Provide the (X, Y) coordinate of the cell's center where the given text is located.  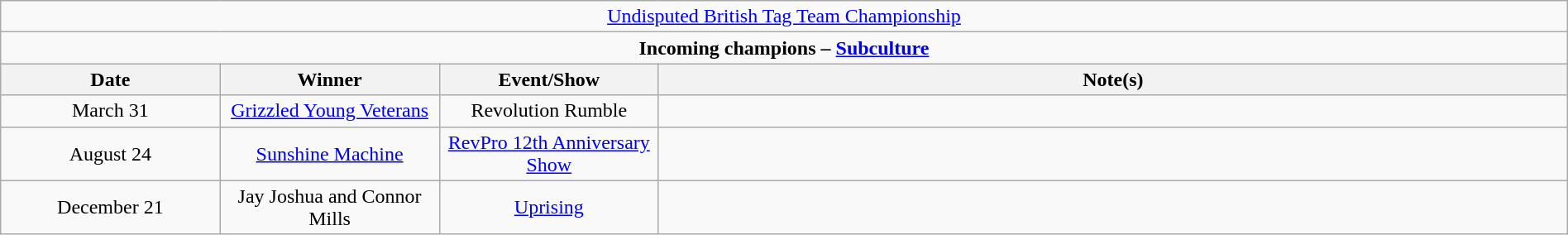
Winner (329, 79)
Uprising (549, 207)
December 21 (111, 207)
Incoming champions – Subculture (784, 48)
Undisputed British Tag Team Championship (784, 17)
Jay Joshua and Connor Mills (329, 207)
Revolution Rumble (549, 111)
March 31 (111, 111)
RevPro 12th Anniversary Show (549, 154)
Event/Show (549, 79)
Sunshine Machine (329, 154)
August 24 (111, 154)
Note(s) (1113, 79)
Grizzled Young Veterans (329, 111)
Date (111, 79)
